Identify which cell holds the provided text, then report its [X, Y] central coordinate. 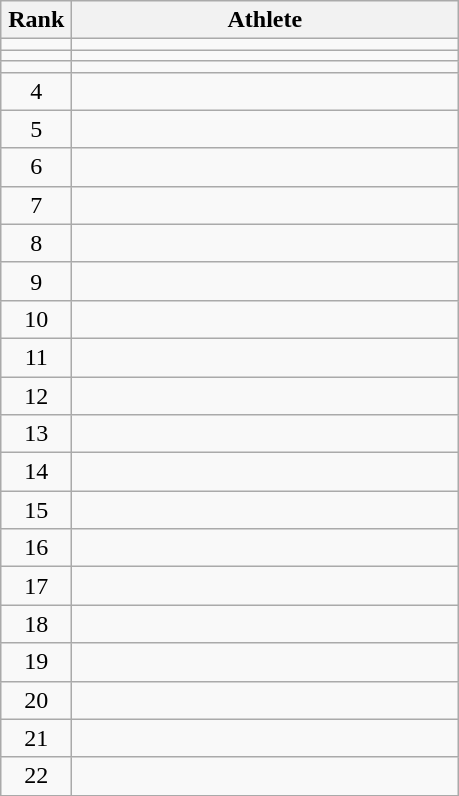
13 [36, 434]
8 [36, 243]
16 [36, 548]
17 [36, 586]
10 [36, 319]
11 [36, 357]
18 [36, 624]
7 [36, 205]
Rank [36, 20]
5 [36, 129]
9 [36, 281]
15 [36, 510]
4 [36, 91]
6 [36, 167]
12 [36, 395]
22 [36, 776]
19 [36, 662]
14 [36, 472]
20 [36, 700]
Athlete [265, 20]
21 [36, 738]
